Return the [x, y] coordinate for the center point of the cell that contains the specified text.  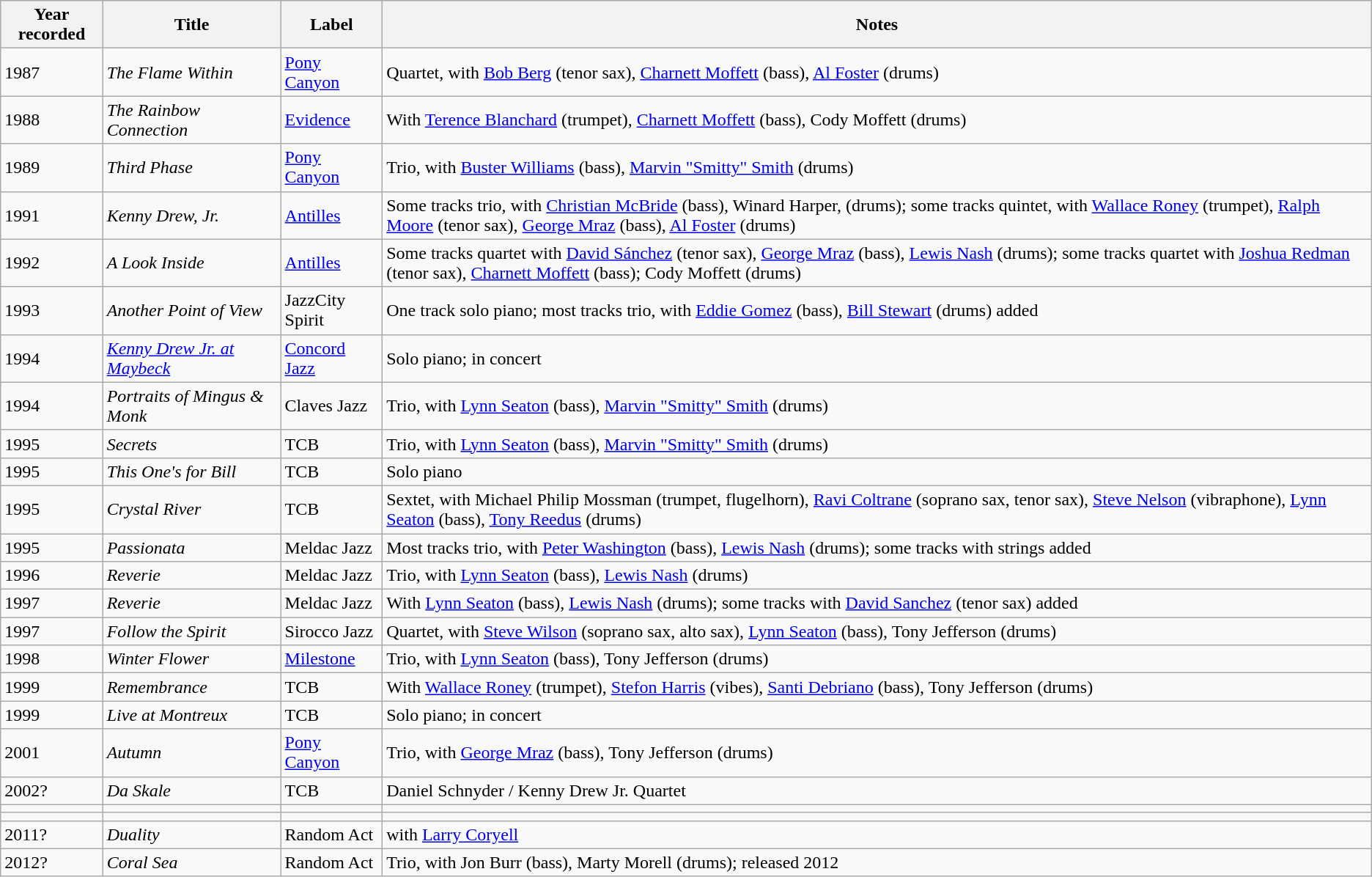
Kenny Drew, Jr. [192, 216]
With Wallace Roney (trumpet), Stefon Harris (vibes), Santi Debriano (bass), Tony Jefferson (drums) [877, 687]
Trio, with Buster Williams (bass), Marvin "Smitty" Smith (drums) [877, 167]
Autumn [192, 752]
2012? [51, 862]
Remembrance [192, 687]
Quartet, with Steve Wilson (soprano sax, alto sax), Lynn Seaton (bass), Tony Jefferson (drums) [877, 631]
2001 [51, 752]
JazzCity Spirit [331, 311]
2011? [51, 834]
Passionata [192, 548]
Secrets [192, 444]
1993 [51, 311]
Portraits of Mingus & Monk [192, 406]
1989 [51, 167]
The Rainbow Connection [192, 120]
With Terence Blanchard (trumpet), Charnett Moffett (bass), Cody Moffett (drums) [877, 120]
Follow the Spirit [192, 631]
Crystal River [192, 509]
Claves Jazz [331, 406]
Another Point of View [192, 311]
A Look Inside [192, 263]
One track solo piano; most tracks trio, with Eddie Gomez (bass), Bill Stewart (drums) added [877, 311]
2002? [51, 790]
1998 [51, 659]
Notes [877, 25]
Coral Sea [192, 862]
1991 [51, 216]
1987 [51, 72]
The Flame Within [192, 72]
Live at Montreux [192, 715]
Most tracks trio, with Peter Washington (bass), Lewis Nash (drums); some tracks with strings added [877, 548]
Duality [192, 834]
Evidence [331, 120]
1992 [51, 263]
Year recorded [51, 25]
1988 [51, 120]
Trio, with Lynn Seaton (bass), Lewis Nash (drums) [877, 576]
Trio, with George Mraz (bass), Tony Jefferson (drums) [877, 752]
Sirocco Jazz [331, 631]
With Lynn Seaton (bass), Lewis Nash (drums); some tracks with David Sanchez (tenor sax) added [877, 603]
Third Phase [192, 167]
Da Skale [192, 790]
Quartet, with Bob Berg (tenor sax), Charnett Moffett (bass), Al Foster (drums) [877, 72]
Winter Flower [192, 659]
Trio, with Lynn Seaton (bass), Tony Jefferson (drums) [877, 659]
with Larry Coryell [877, 834]
1996 [51, 576]
This One's for Bill [192, 471]
Title [192, 25]
Solo piano [877, 471]
Trio, with Jon Burr (bass), Marty Morell (drums); released 2012 [877, 862]
Label [331, 25]
Kenny Drew Jr. at Maybeck [192, 358]
Concord Jazz [331, 358]
Milestone [331, 659]
Daniel Schnyder / Kenny Drew Jr. Quartet [877, 790]
